Detect which cell encompasses the target text, then output its (x, y) center coordinate. 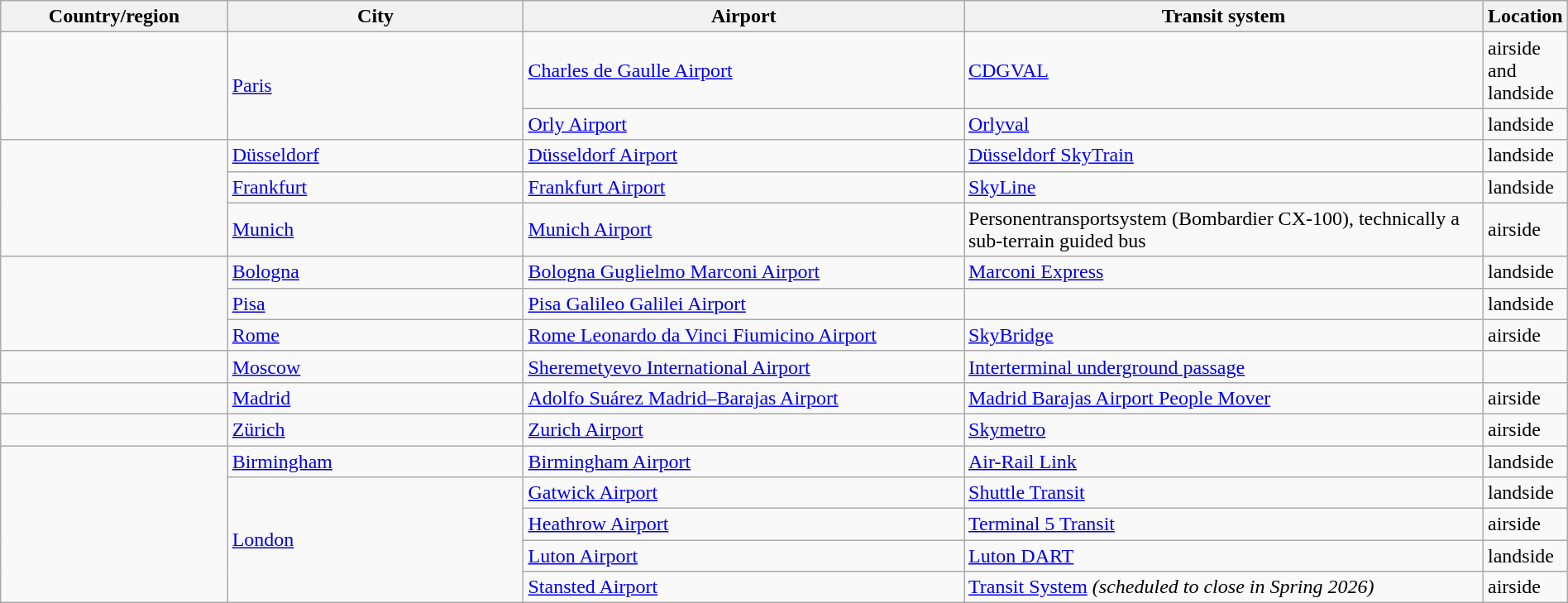
Pisa Galileo Galilei Airport (744, 304)
Frankfurt (375, 187)
London (375, 540)
Munich Airport (744, 230)
Marconi Express (1224, 272)
CDGVAL (1224, 70)
Charles de Gaulle Airport (744, 70)
Bologna (375, 272)
Luton DART (1224, 556)
Rome (375, 335)
Moscow (375, 366)
Transit System (scheduled to close in Spring 2026) (1224, 587)
Location (1526, 17)
Frankfurt Airport (744, 187)
Luton Airport (744, 556)
Adolfo Suárez Madrid–Barajas Airport (744, 398)
Düsseldorf (375, 156)
Transit system (1224, 17)
SkyLine (1224, 187)
Airport (744, 17)
Paris (375, 86)
Terminal 5 Transit (1224, 524)
Rome Leonardo da Vinci Fiumicino Airport (744, 335)
Interterminal underground passage (1224, 366)
SkyBridge (1224, 335)
Personentransportsystem (Bombardier CX-100), technically a sub-terrain guided bus (1224, 230)
Sheremetyevo International Airport (744, 366)
Heathrow Airport (744, 524)
Düsseldorf Airport (744, 156)
Bologna Guglielmo Marconi Airport (744, 272)
Gatwick Airport (744, 493)
airside and landside (1526, 70)
Birmingham (375, 461)
Madrid Barajas Airport People Mover (1224, 398)
Country/region (114, 17)
Madrid (375, 398)
Zurich Airport (744, 429)
Shuttle Transit (1224, 493)
City (375, 17)
Orly Airport (744, 124)
Stansted Airport (744, 587)
Pisa (375, 304)
Birmingham Airport (744, 461)
Air-Rail Link (1224, 461)
Orlyval (1224, 124)
Düsseldorf SkyTrain (1224, 156)
Munich (375, 230)
Skymetro (1224, 429)
Zürich (375, 429)
